Scan for the cell matching the given text and deliver its [x, y] coordinate at center. 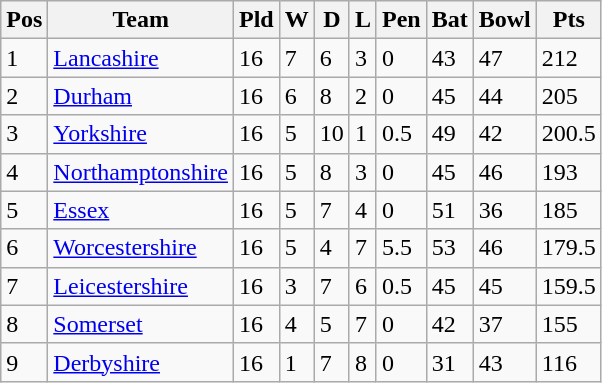
37 [504, 324]
Derbyshire [141, 362]
Durham [141, 96]
Pts [568, 20]
159.5 [568, 286]
116 [568, 362]
200.5 [568, 134]
Pld [257, 20]
185 [568, 210]
5.5 [401, 248]
47 [504, 58]
W [296, 20]
53 [450, 248]
155 [568, 324]
10 [332, 134]
Yorkshire [141, 134]
193 [568, 172]
Somerset [141, 324]
31 [450, 362]
36 [504, 210]
212 [568, 58]
179.5 [568, 248]
Pen [401, 20]
44 [504, 96]
L [362, 20]
Lancashire [141, 58]
51 [450, 210]
Pos [24, 20]
205 [568, 96]
Leicestershire [141, 286]
49 [450, 134]
D [332, 20]
Northamptonshire [141, 172]
Team [141, 20]
Bat [450, 20]
Worcestershire [141, 248]
9 [24, 362]
Bowl [504, 20]
Essex [141, 210]
